For the text-containing cell, return its midpoint in (x, y) coordinate format. 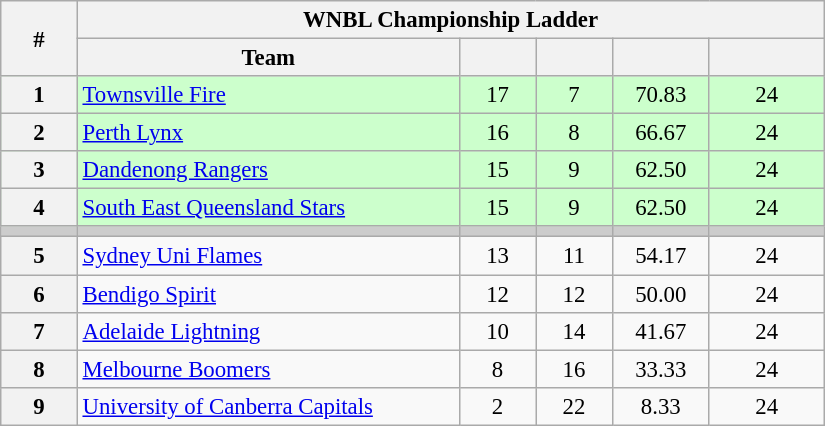
Adelaide Lightning (268, 331)
13 (497, 256)
33.33 (660, 369)
14 (574, 331)
17 (497, 95)
1 (39, 95)
4 (39, 208)
WNBL Championship Ladder (450, 20)
Perth Lynx (268, 133)
70.83 (660, 95)
66.67 (660, 133)
Bendigo Spirit (268, 294)
50.00 (660, 294)
University of Canberra Capitals (268, 406)
11 (574, 256)
10 (497, 331)
Townsville Fire (268, 95)
# (39, 38)
Sydney Uni Flames (268, 256)
5 (39, 256)
3 (39, 170)
41.67 (660, 331)
South East Queensland Stars (268, 208)
Dandenong Rangers (268, 170)
54.17 (660, 256)
6 (39, 294)
Melbourne Boomers (268, 369)
Team (268, 58)
8.33 (660, 406)
22 (574, 406)
